Scan for the cell matching the given text and deliver its [x, y] coordinate at center. 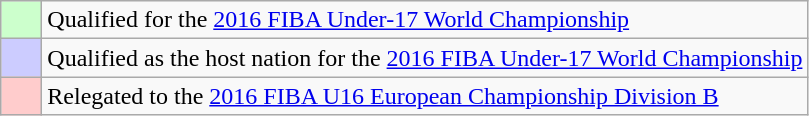
Relegated to the 2016 FIBA U16 European Championship Division B [425, 96]
Qualified as the host nation for the 2016 FIBA Under-17 World Championship [425, 58]
Qualified for the 2016 FIBA Under-17 World Championship [425, 20]
